Provide the [X, Y] coordinate of the cell's center where the given text is located.  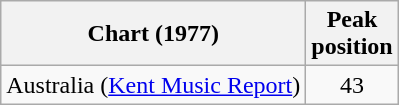
Chart (1977) [154, 34]
Peakposition [352, 34]
43 [352, 85]
Australia (Kent Music Report) [154, 85]
